For the text-containing cell, return its midpoint in (x, y) coordinate format. 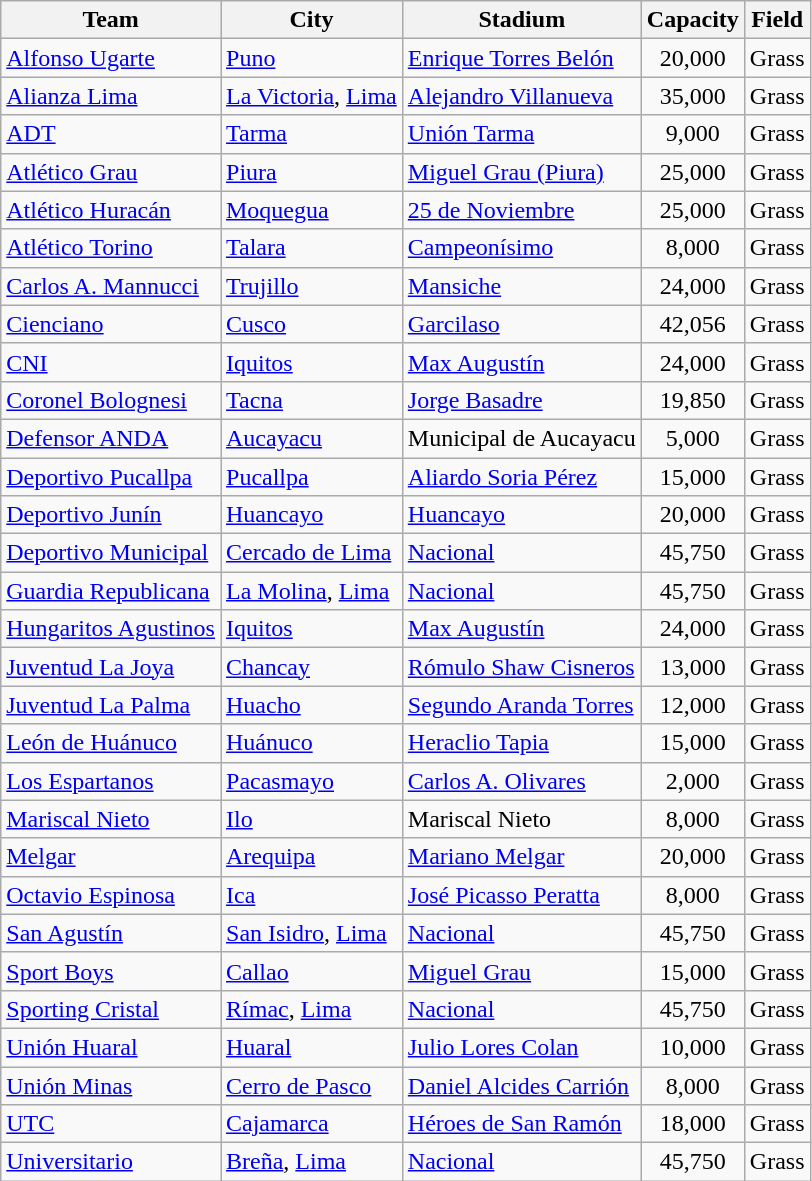
Municipal de Aucayacu (522, 438)
Rómulo Shaw Cisneros (522, 667)
Pacasmayo (311, 781)
Deportivo Municipal (111, 553)
Arequipa (311, 857)
13,000 (692, 667)
Miguel Grau (522, 971)
Deportivo Pucallpa (111, 477)
Capacity (692, 20)
Campeonísimo (522, 248)
La Molina, Lima (311, 591)
Alejandro Villanueva (522, 96)
Defensor ANDA (111, 438)
Heraclio Tapia (522, 743)
Coronel Bolognesi (111, 400)
Cusco (311, 324)
Breña, Lima (311, 1162)
Pucallpa (311, 477)
Miguel Grau (Piura) (522, 172)
Rímac, Lima (311, 1009)
25 de Noviembre (522, 210)
Mansiche (522, 286)
Ica (311, 895)
Tacna (311, 400)
Cajamarca (311, 1124)
Cercado de Lima (311, 553)
Héroes de San Ramón (522, 1124)
Trujillo (311, 286)
Sporting Cristal (111, 1009)
Atlético Torino (111, 248)
Universitario (111, 1162)
Huánuco (311, 743)
Ilo (311, 819)
UTC (111, 1124)
Garcilaso (522, 324)
Cienciano (111, 324)
Carlos A. Olivares (522, 781)
42,056 (692, 324)
Chancay (311, 667)
5,000 (692, 438)
Juventud La Palma (111, 705)
Callao (311, 971)
10,000 (692, 1047)
Cerro de Pasco (311, 1085)
35,000 (692, 96)
Enrique Torres Belón (522, 58)
Team (111, 20)
Aucayacu (311, 438)
Octavio Espinosa (111, 895)
Juventud La Joya (111, 667)
18,000 (692, 1124)
Segundo Aranda Torres (522, 705)
CNI (111, 362)
Alfonso Ugarte (111, 58)
Moquegua (311, 210)
9,000 (692, 134)
Hungaritos Agustinos (111, 629)
Jorge Basadre (522, 400)
Carlos A. Mannucci (111, 286)
19,850 (692, 400)
San Agustín (111, 933)
Tarma (311, 134)
Unión Minas (111, 1085)
Guardia Republicana (111, 591)
Field (777, 20)
Huacho (311, 705)
12,000 (692, 705)
San Isidro, Lima (311, 933)
José Picasso Peratta (522, 895)
Unión Huaral (111, 1047)
Atlético Grau (111, 172)
Puno (311, 58)
Los Espartanos (111, 781)
Deportivo Junín (111, 515)
Unión Tarma (522, 134)
Atlético Huracán (111, 210)
Talara (311, 248)
Piura (311, 172)
Julio Lores Colan (522, 1047)
Huaral (311, 1047)
Mariano Melgar (522, 857)
City (311, 20)
León de Huánuco (111, 743)
ADT (111, 134)
Daniel Alcides Carrión (522, 1085)
Alianza Lima (111, 96)
2,000 (692, 781)
Melgar (111, 857)
Stadium (522, 20)
La Victoria, Lima (311, 96)
Aliardo Soria Pérez (522, 477)
Sport Boys (111, 971)
